Locate the cell with the specified text and output its [x, y] center coordinate. 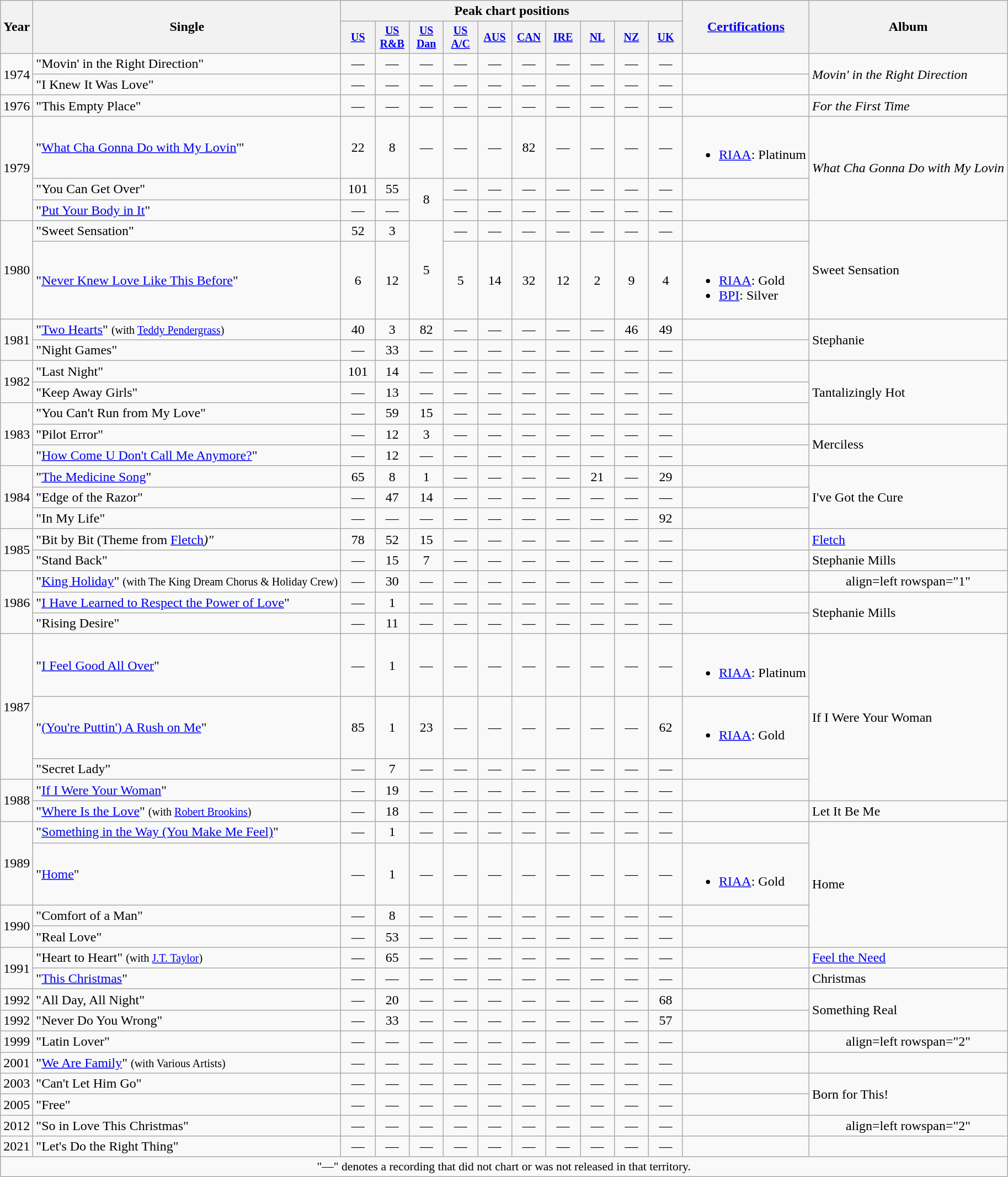
align=left rowspan="1" [908, 582]
1984 [17, 497]
47 [392, 497]
1976 [17, 105]
"Night Games" [187, 350]
1985 [17, 550]
62 [665, 727]
1999 [17, 1042]
Merciless [908, 445]
"Movin' in the Right Direction" [187, 63]
1990 [17, 926]
1974 [17, 74]
"This Empty Place" [187, 105]
55 [392, 189]
NZ [632, 38]
46 [632, 329]
"Two Hearts" (with Teddy Pendergrass) [187, 329]
Home [908, 884]
"Keep Away Girls" [187, 392]
For the First Time [908, 105]
I've Got the Cure [908, 497]
68 [665, 999]
"I Knew It Was Love" [187, 84]
2003 [17, 1084]
AUS [495, 38]
US Dan [426, 38]
"Let's Do the Right Thing" [187, 1147]
20 [392, 999]
IRE [563, 38]
1989 [17, 863]
1986 [17, 603]
"(You're Puttin') A Rush on Me" [187, 727]
9 [632, 280]
11 [392, 624]
18 [392, 811]
1987 [17, 707]
"Rising Desire" [187, 624]
Tantalizingly Hot [908, 392]
13 [392, 392]
If I Were Your Woman [908, 717]
Fletch [908, 539]
"All Day, All Night" [187, 999]
"Latin Lover" [187, 1042]
Peak chart positions [512, 11]
1988 [17, 801]
49 [665, 329]
"Home" [187, 874]
"Last Night" [187, 371]
US [358, 38]
21 [598, 476]
"The Medicine Song" [187, 476]
Feel the Need [908, 957]
What Cha Gonna Do with My Lovin [908, 168]
Christmas [908, 978]
6 [358, 280]
22 [358, 147]
"Something in the Way (You Make Me Feel)" [187, 832]
2005 [17, 1105]
2021 [17, 1147]
30 [392, 582]
"Secret Lady" [187, 769]
92 [665, 518]
1979 [17, 168]
19 [392, 790]
"Free" [187, 1105]
29 [665, 476]
"Edge of the Razor" [187, 497]
1980 [17, 270]
"So in Love This Christmas" [187, 1126]
"Bit by Bit (Theme from Fletch)" [187, 539]
85 [358, 727]
"Heart to Heart" (with J.T. Taylor) [187, 957]
59 [392, 413]
"Never Do You Wrong" [187, 1020]
"—" denotes a recording that did not chart or was not released in that territory. [504, 1167]
53 [392, 936]
2012 [17, 1126]
"What Cha Gonna Do with My Lovin'" [187, 147]
1991 [17, 968]
4 [665, 280]
Stephanie [908, 340]
Born for This! [908, 1094]
"If I Were Your Woman" [187, 790]
57 [665, 1020]
1981 [17, 340]
78 [358, 539]
NL [598, 38]
Something Real [908, 1010]
"You Can't Run from My Love" [187, 413]
"I Feel Good All Over" [187, 665]
CAN [529, 38]
Album [908, 27]
"You Can Get Over" [187, 189]
Year [17, 27]
Let It Be Me [908, 811]
USA/C [461, 38]
32 [529, 280]
"This Christmas" [187, 978]
"In My Life" [187, 518]
Sweet Sensation [908, 270]
1982 [17, 382]
"Can't Let Him Go" [187, 1084]
"I Have Learned to Respect the Power of Love" [187, 603]
RIAA: GoldBPI: Silver [746, 280]
USR&B [392, 38]
1983 [17, 434]
Movin' in the Right Direction [908, 74]
Single [187, 27]
"Never Knew Love Like This Before" [187, 280]
"Stand Back" [187, 560]
"Sweet Sensation" [187, 231]
2 [598, 280]
"King Holiday" (with The King Dream Chorus & Holiday Crew) [187, 582]
"We Are Family" (with Various Artists) [187, 1063]
"Put Your Body in It" [187, 210]
2001 [17, 1063]
23 [426, 727]
"Real Love" [187, 936]
"Pilot Error" [187, 434]
"How Come U Don't Call Me Anymore?" [187, 455]
40 [358, 329]
Certifications [746, 27]
"Where Is the Love" (with Robert Brookins) [187, 811]
"Comfort of a Man" [187, 915]
UK [665, 38]
